Output the [x, y] coordinate of the center of the cell containing the given text.  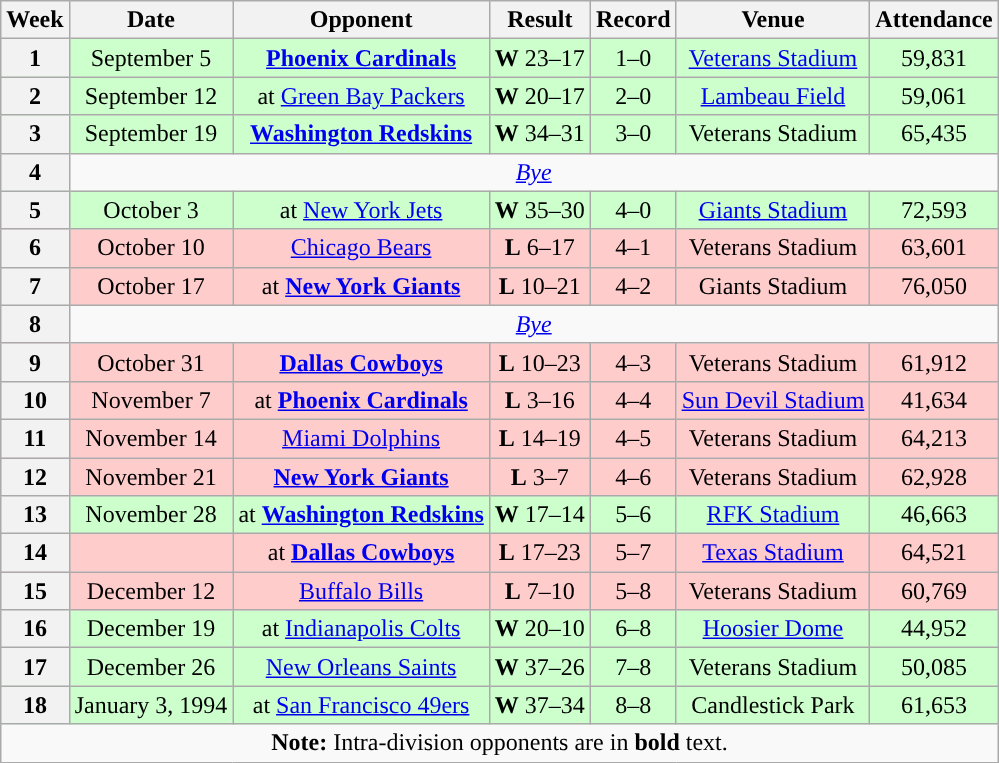
October 31 [151, 362]
Date [151, 20]
12 [35, 477]
14 [35, 553]
5–7 [633, 553]
59,831 [934, 58]
Candlestick Park [773, 705]
8–8 [633, 705]
17 [35, 667]
61,912 [934, 362]
11 [35, 438]
61,653 [934, 705]
at New York Giants [361, 286]
16 [35, 629]
Attendance [934, 20]
41,634 [934, 400]
at Phoenix Cardinals [361, 400]
at Washington Redskins [361, 515]
W 37–34 [540, 705]
September 19 [151, 134]
4–6 [633, 477]
1–0 [633, 58]
50,085 [934, 667]
44,952 [934, 629]
December 19 [151, 629]
65,435 [934, 134]
at New York Jets [361, 210]
6–8 [633, 629]
76,050 [934, 286]
4–5 [633, 438]
7–8 [633, 667]
October 3 [151, 210]
Texas Stadium [773, 553]
Week [35, 20]
November 28 [151, 515]
2 [35, 96]
4–0 [633, 210]
Washington Redskins [361, 134]
L 14–19 [540, 438]
L 10–21 [540, 286]
W 17–14 [540, 515]
64,213 [934, 438]
60,769 [934, 591]
5–6 [633, 515]
Record [633, 20]
RFK Stadium [773, 515]
46,663 [934, 515]
4–2 [633, 286]
New Orleans Saints [361, 667]
10 [35, 400]
Lambeau Field [773, 96]
7 [35, 286]
November 21 [151, 477]
62,928 [934, 477]
L 10–23 [540, 362]
Result [540, 20]
15 [35, 591]
at Green Bay Packers [361, 96]
W 35–30 [540, 210]
4 [35, 172]
Note: Intra-division opponents are in bold text. [500, 743]
Dallas Cowboys [361, 362]
November 14 [151, 438]
1 [35, 58]
Venue [773, 20]
4–3 [633, 362]
Chicago Bears [361, 248]
9 [35, 362]
September 5 [151, 58]
5 [35, 210]
64,521 [934, 553]
Opponent [361, 20]
Miami Dolphins [361, 438]
Buffalo Bills [361, 591]
October 10 [151, 248]
W 37–26 [540, 667]
W 20–10 [540, 629]
L 7–10 [540, 591]
at San Francisco 49ers [361, 705]
W 34–31 [540, 134]
at Dallas Cowboys [361, 553]
2–0 [633, 96]
6 [35, 248]
December 12 [151, 591]
September 12 [151, 96]
13 [35, 515]
W 23–17 [540, 58]
18 [35, 705]
W 20–17 [540, 96]
October 17 [151, 286]
4–1 [633, 248]
3–0 [633, 134]
at Indianapolis Colts [361, 629]
72,593 [934, 210]
8 [35, 324]
L 17–23 [540, 553]
59,061 [934, 96]
L 3–7 [540, 477]
Sun Devil Stadium [773, 400]
4–4 [633, 400]
January 3, 1994 [151, 705]
November 7 [151, 400]
L 6–17 [540, 248]
63,601 [934, 248]
Hoosier Dome [773, 629]
Phoenix Cardinals [361, 58]
L 3–16 [540, 400]
New York Giants [361, 477]
5–8 [633, 591]
3 [35, 134]
December 26 [151, 667]
